Output the [X, Y] coordinate of the center of the cell containing the given text.  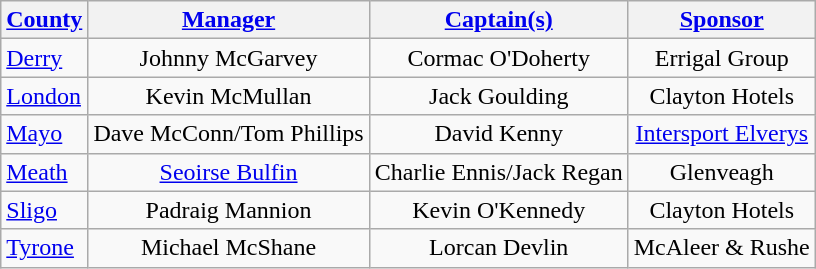
Meath [44, 172]
County [44, 20]
Padraig Mannion [228, 210]
Kevin McMullan [228, 96]
Cormac O'Doherty [498, 58]
Errigal Group [722, 58]
Johnny McGarvey [228, 58]
Jack Goulding [498, 96]
Tyrone [44, 248]
Mayo [44, 134]
Seoirse Bulfin [228, 172]
Glenveagh [722, 172]
McAleer & Rushe [722, 248]
Captain(s) [498, 20]
Michael McShane [228, 248]
London [44, 96]
Lorcan Devlin [498, 248]
Manager [228, 20]
Charlie Ennis/Jack Regan [498, 172]
Dave McConn/Tom Phillips [228, 134]
David Kenny [498, 134]
Sligo [44, 210]
Sponsor [722, 20]
Derry [44, 58]
Intersport Elverys [722, 134]
Kevin O'Kennedy [498, 210]
